From the cell containing the given text, extract its center point as [X, Y] coordinate. 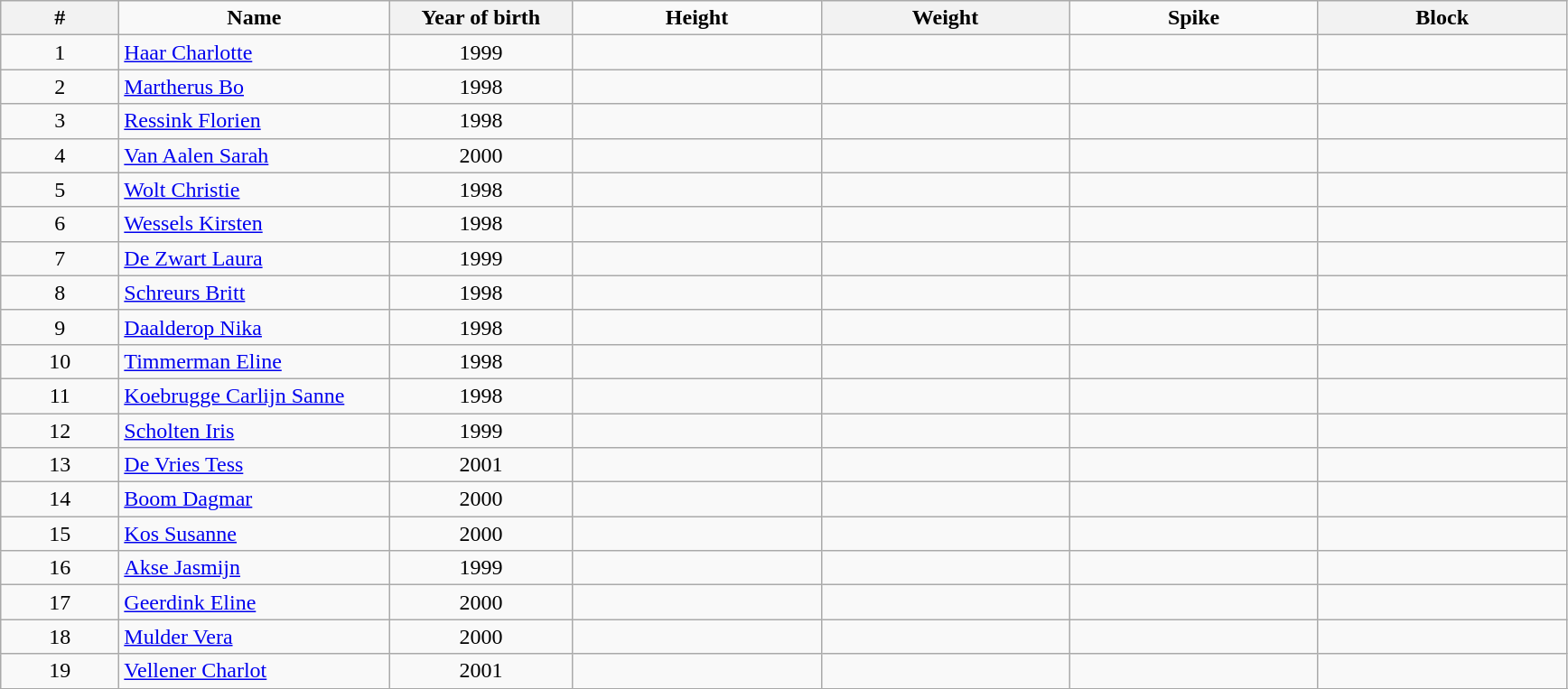
Block [1442, 18]
7 [60, 258]
Martherus Bo [255, 87]
6 [60, 224]
17 [60, 602]
18 [60, 637]
Wolt Christie [255, 190]
3 [60, 121]
Name [255, 18]
9 [60, 327]
Akse Jasmijn [255, 568]
12 [60, 431]
Koebrugge Carlijn Sanne [255, 396]
4 [60, 155]
Kos Susanne [255, 534]
10 [60, 361]
Van Aalen Sarah [255, 155]
14 [60, 499]
Vellener Charlot [255, 671]
Height [697, 18]
Schreurs Britt [255, 293]
19 [60, 671]
Boom Dagmar [255, 499]
Wessels Kirsten [255, 224]
Spike [1194, 18]
5 [60, 190]
Ressink Florien [255, 121]
Haar Charlotte [255, 52]
2 [60, 87]
De Vries Tess [255, 465]
Scholten Iris [255, 431]
13 [60, 465]
Year of birth [481, 18]
Weight [945, 18]
Geerdink Eline [255, 602]
Timmerman Eline [255, 361]
11 [60, 396]
16 [60, 568]
# [60, 18]
Daalderop Nika [255, 327]
8 [60, 293]
De Zwart Laura [255, 258]
15 [60, 534]
1 [60, 52]
Mulder Vera [255, 637]
